Pinpoint the cell where the given text exists, returning its (X, Y) midpoint coordinate. 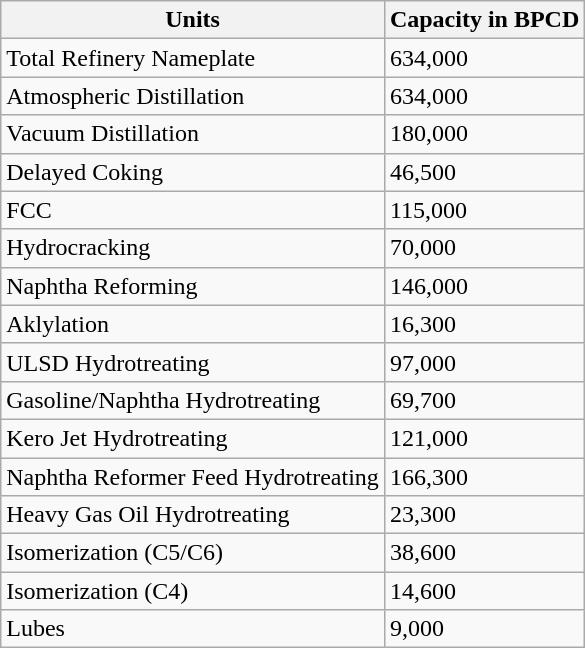
69,700 (484, 400)
166,300 (484, 477)
38,600 (484, 553)
ULSD Hydrotreating (193, 362)
115,000 (484, 210)
121,000 (484, 438)
Total Refinery Nameplate (193, 58)
16,300 (484, 324)
Heavy Gas Oil Hydrotreating (193, 515)
Naphtha Reforming (193, 286)
Kero Jet Hydrotreating (193, 438)
146,000 (484, 286)
180,000 (484, 134)
46,500 (484, 172)
Units (193, 20)
FCC (193, 210)
Isomerization (C4) (193, 591)
Lubes (193, 629)
Gasoline/Naphtha Hydrotreating (193, 400)
14,600 (484, 591)
Hydrocracking (193, 248)
Isomerization (C5/C6) (193, 553)
9,000 (484, 629)
Atmospheric Distillation (193, 96)
Aklylation (193, 324)
70,000 (484, 248)
Capacity in BPCD (484, 20)
Vacuum Distillation (193, 134)
97,000 (484, 362)
Naphtha Reformer Feed Hydrotreating (193, 477)
Delayed Coking (193, 172)
23,300 (484, 515)
